Output the (x, y) coordinate of the center of the cell containing the given text.  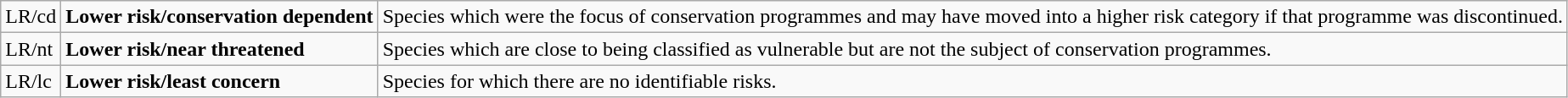
Lower risk/near threatened (219, 49)
LR/lc (31, 81)
Species which were the focus of conservation programmes and may have moved into a higher risk category if that programme was discontinued. (973, 17)
Species for which there are no identifiable risks. (973, 81)
Species which are close to being classified as vulnerable but are not the subject of conservation programmes. (973, 49)
Lower risk/least concern (219, 81)
Lower risk/conservation dependent (219, 17)
LR/nt (31, 49)
LR/cd (31, 17)
